Return the (X, Y) coordinate for the center point of the cell that contains the specified text.  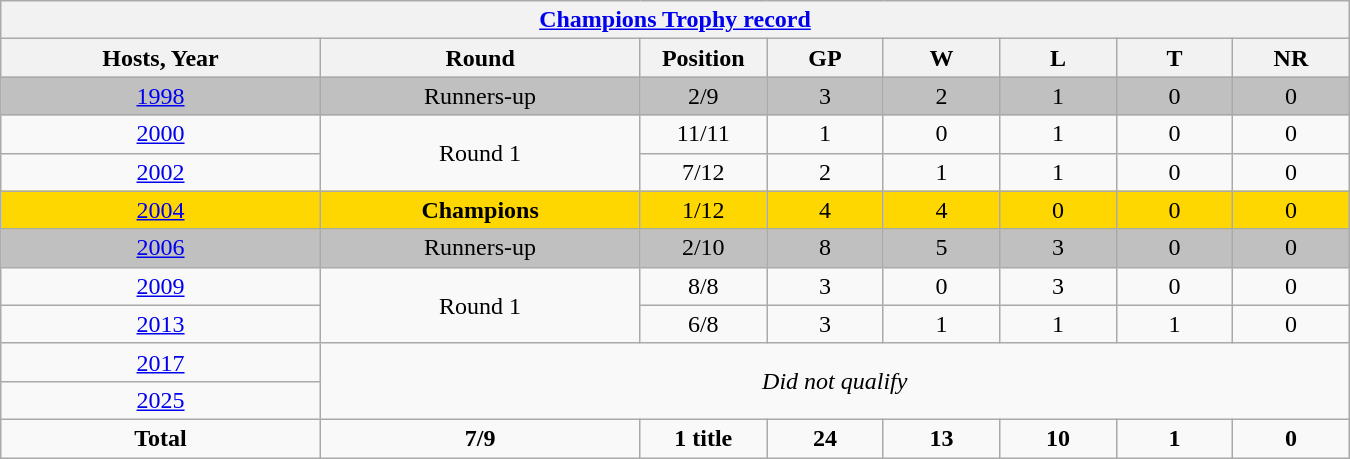
1/12 (704, 210)
2/10 (704, 248)
NR (1292, 58)
6/8 (704, 324)
Did not qualify (834, 381)
Position (704, 58)
Champions Trophy record (675, 20)
2025 (161, 400)
2002 (161, 172)
10 (1058, 438)
Champions (480, 210)
2009 (161, 286)
8/8 (704, 286)
8 (825, 248)
7/12 (704, 172)
2006 (161, 248)
Hosts, Year (161, 58)
Round (480, 58)
24 (825, 438)
2004 (161, 210)
1 title (704, 438)
GP (825, 58)
1998 (161, 96)
T (1174, 58)
W (941, 58)
2017 (161, 362)
7/9 (480, 438)
2/9 (704, 96)
5 (941, 248)
13 (941, 438)
2000 (161, 134)
11/11 (704, 134)
Total (161, 438)
2013 (161, 324)
L (1058, 58)
